Search for the cell housing the specified text and yield its (X, Y) center coordinate. 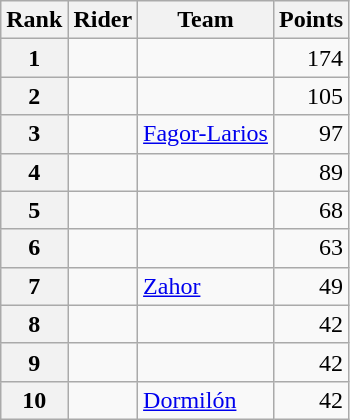
63 (310, 248)
Fagor-Larios (206, 134)
49 (310, 286)
105 (310, 96)
4 (34, 172)
7 (34, 286)
10 (34, 400)
Rank (34, 20)
89 (310, 172)
Zahor (206, 286)
5 (34, 210)
97 (310, 134)
9 (34, 362)
2 (34, 96)
Team (206, 20)
174 (310, 58)
8 (34, 324)
Rider (103, 20)
1 (34, 58)
6 (34, 248)
68 (310, 210)
3 (34, 134)
Dormilón (206, 400)
Points (310, 20)
